From the cell containing the given text, extract its center point as (x, y) coordinate. 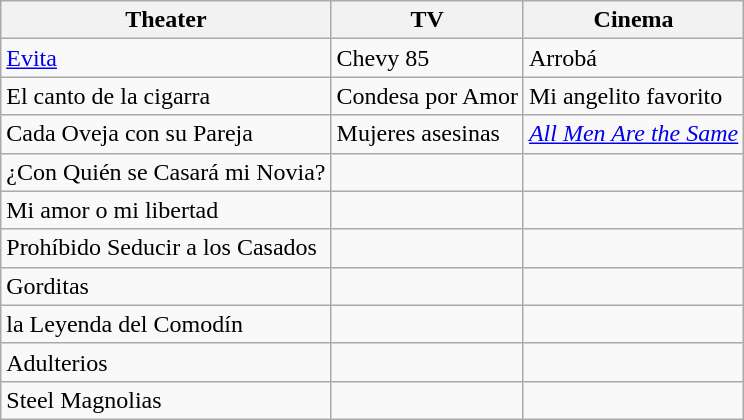
Chevy 85 (427, 58)
Mi amor o mi libertad (166, 210)
Condesa por Amor (427, 96)
la Leyenda del Comodín (166, 324)
Evita (166, 58)
TV (427, 20)
Cinema (633, 20)
All Men Are the Same (633, 134)
Cada Oveja con su Pareja (166, 134)
El canto de la cigarra (166, 96)
Steel Magnolias (166, 400)
Mujeres asesinas (427, 134)
Arrobá (633, 58)
Adulterios (166, 362)
Theater (166, 20)
Mi angelito favorito (633, 96)
Gorditas (166, 286)
¿Con Quién se Casará mi Novia? (166, 172)
Prohíbido Seducir a los Casados (166, 248)
